Identify which cell holds the provided text, then report its (x, y) central coordinate. 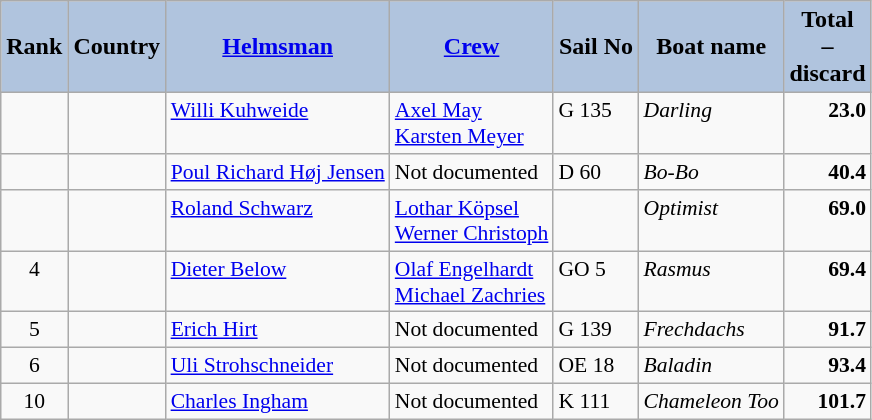
Rank (34, 47)
Sail No (596, 47)
Charles Ingham (278, 401)
Boat name (712, 47)
G 135 (596, 124)
4 (34, 282)
6 (34, 365)
91.7 (828, 330)
69.4 (828, 282)
Lothar KöpselWerner Christoph (472, 220)
Helmsman (278, 47)
Rasmus (712, 282)
Chameleon Too (712, 401)
5 (34, 330)
G 139 (596, 330)
Total–discard (828, 47)
93.4 (828, 365)
Crew (472, 47)
Dieter Below (278, 282)
Erich Hirt (278, 330)
Optimist (712, 220)
Axel MayKarsten Meyer (472, 124)
10 (34, 401)
69.0 (828, 220)
Uli Strohschneider (278, 365)
23.0 (828, 124)
Country (117, 47)
GO 5 (596, 282)
Bo-Bo (712, 172)
D 60 (596, 172)
K 111 (596, 401)
101.7 (828, 401)
OE 18 (596, 365)
40.4 (828, 172)
Darling (712, 124)
Willi Kuhweide (278, 124)
Frechdachs (712, 330)
Poul Richard Høj Jensen (278, 172)
Roland Schwarz (278, 220)
Baladin (712, 365)
Olaf EngelhardtMichael Zachries (472, 282)
